From the cell containing the given text, extract its center point as (X, Y) coordinate. 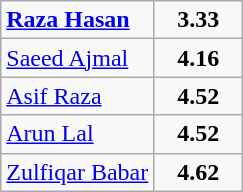
3.33 (198, 20)
Arun Lal (78, 134)
Raza Hasan (78, 20)
Zulfiqar Babar (78, 172)
Saeed Ajmal (78, 58)
4.62 (198, 172)
Asif Raza (78, 96)
4.16 (198, 58)
